Return the (x, y) coordinate for the center point of the cell that contains the specified text.  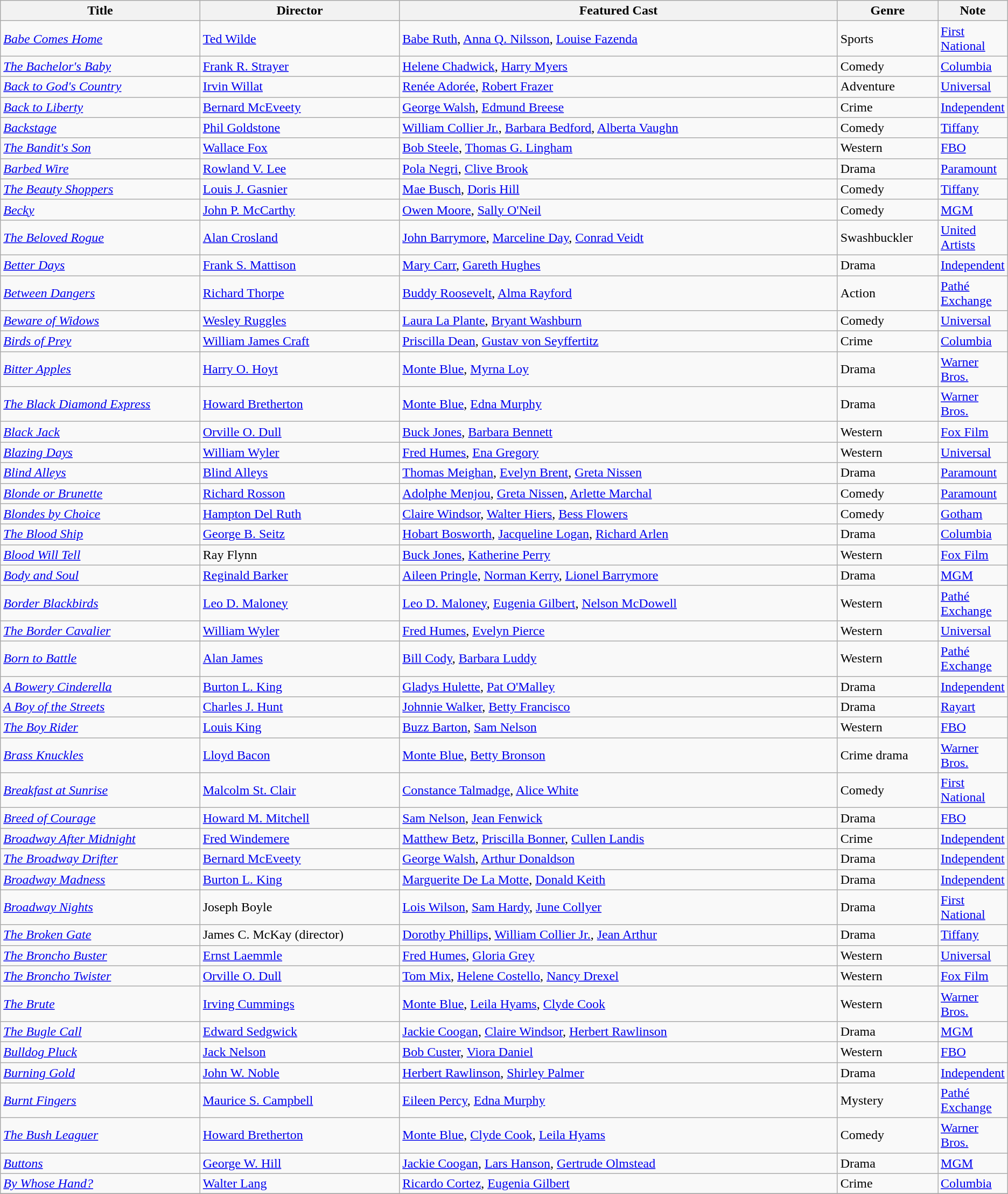
Mystery (887, 1101)
Joseph Boyle (299, 907)
Bitter Apples (100, 369)
Monte Blue, Betty Bronson (618, 755)
Harry O. Hoyt (299, 369)
Broadway After Midnight (100, 839)
Director (299, 11)
Buzz Barton, Sam Nelson (618, 728)
Broadway Nights (100, 907)
Ray Flynn (299, 555)
Broadway Madness (100, 879)
Renée Adorée, Robert Frazer (618, 87)
Sports (887, 39)
By Whose Hand? (100, 1184)
Wesley Ruggles (299, 321)
The Broadway Drifter (100, 859)
Back to Liberty (100, 107)
Reginald Barker (299, 575)
Breed of Courage (100, 818)
Monte Blue, Leila Hyams, Clyde Cook (618, 1004)
Title (100, 11)
Bob Custer, Viora Daniel (618, 1052)
Helene Chadwick, Harry Myers (618, 66)
Gladys Hulette, Pat O'Malley (618, 687)
Richard Rosson (299, 493)
Leo D. Maloney, Eugenia Gilbert, Nelson McDowell (618, 603)
James C. McKay (director) (299, 935)
Monte Blue, Myrna Loy (618, 369)
Buddy Roosevelt, Alma Rayford (618, 293)
Matthew Betz, Priscilla Bonner, Cullen Landis (618, 839)
Note (973, 11)
Leo D. Maloney (299, 603)
Lloyd Bacon (299, 755)
A Boy of the Streets (100, 707)
Wallace Fox (299, 148)
Phil Goldstone (299, 128)
John W. Noble (299, 1072)
Featured Cast (618, 11)
Dorothy Phillips, William Collier Jr., Jean Arthur (618, 935)
The Bachelor's Baby (100, 66)
Laura La Plante, Bryant Washburn (618, 321)
Blood Will Tell (100, 555)
Bill Cody, Barbara Luddy (618, 658)
Border Blackbirds (100, 603)
Mary Carr, Gareth Hughes (618, 265)
The Bush Leaguer (100, 1135)
Body and Soul (100, 575)
Buck Jones, Katherine Perry (618, 555)
Action (887, 293)
Crime drama (887, 755)
Sam Nelson, Jean Fenwick (618, 818)
The Boy Rider (100, 728)
The Blood Ship (100, 534)
Burnt Fingers (100, 1101)
Louis J. Gasnier (299, 189)
Brass Knuckles (100, 755)
Johnnie Walker, Betty Francisco (618, 707)
Swashbuckler (887, 237)
Beware of Widows (100, 321)
Frank S. Mattison (299, 265)
A Bowery Cinderella (100, 687)
Eileen Percy, Edna Murphy (618, 1101)
The Beauty Shoppers (100, 189)
Jackie Coogan, Lars Hanson, Gertrude Olmstead (618, 1163)
John Barrymore, Marceline Day, Conrad Veidt (618, 237)
Babe Ruth, Anna Q. Nilsson, Louise Fazenda (618, 39)
Gotham (973, 514)
John P. McCarthy (299, 210)
Birds of Prey (100, 341)
George Walsh, Edmund Breese (618, 107)
Blazing Days (100, 452)
Back to God's Country (100, 87)
George B. Seitz (299, 534)
Claire Windsor, Walter Hiers, Bess Flowers (618, 514)
Alan Crosland (299, 237)
Jack Nelson (299, 1052)
Fred Humes, Evelyn Pierce (618, 631)
Howard M. Mitchell (299, 818)
Bob Steele, Thomas G. Lingham (618, 148)
George Walsh, Arthur Donaldson (618, 859)
Monte Blue, Edna Murphy (618, 404)
Genre (887, 11)
Herbert Rawlinson, Shirley Palmer (618, 1072)
Louis King (299, 728)
Adolphe Menjou, Greta Nissen, Arlette Marchal (618, 493)
Priscilla Dean, Gustav von Seyffertitz (618, 341)
Maurice S. Campbell (299, 1101)
Backstage (100, 128)
Malcolm St. Clair (299, 791)
United Artists (973, 237)
Becky (100, 210)
The Bugle Call (100, 1031)
Mae Busch, Doris Hill (618, 189)
Rayart (973, 707)
Charles J. Hunt (299, 707)
The Bandit's Son (100, 148)
Fred Windemere (299, 839)
Babe Comes Home (100, 39)
Edward Sedgwick (299, 1031)
Aileen Pringle, Norman Kerry, Lionel Barrymore (618, 575)
Ernst Laemmle (299, 955)
Bulldog Pluck (100, 1052)
Fred Humes, Ena Gregory (618, 452)
Richard Thorpe (299, 293)
Marguerite De La Motte, Donald Keith (618, 879)
Lois Wilson, Sam Hardy, June Collyer (618, 907)
Owen Moore, Sally O'Neil (618, 210)
Fred Humes, Gloria Grey (618, 955)
Alan James (299, 658)
Barbed Wire (100, 169)
Rowland V. Lee (299, 169)
Jackie Coogan, Claire Windsor, Herbert Rawlinson (618, 1031)
Walter Lang (299, 1184)
Pola Negri, Clive Brook (618, 169)
The Black Diamond Express (100, 404)
Breakfast at Sunrise (100, 791)
Constance Talmadge, Alice White (618, 791)
The Broken Gate (100, 935)
Irvin Willat (299, 87)
Born to Battle (100, 658)
Hobart Bosworth, Jacqueline Logan, Richard Arlen (618, 534)
George W. Hill (299, 1163)
Blondes by Choice (100, 514)
The Brute (100, 1004)
Blonde or Brunette (100, 493)
William Collier Jr., Barbara Bedford, Alberta Vaughn (618, 128)
The Broncho Twister (100, 976)
Thomas Meighan, Evelyn Brent, Greta Nissen (618, 473)
Ricardo Cortez, Eugenia Gilbert (618, 1184)
Irving Cummings (299, 1004)
Buck Jones, Barbara Bennett (618, 432)
Buttons (100, 1163)
Frank R. Strayer (299, 66)
Between Dangers (100, 293)
Tom Mix, Helene Costello, Nancy Drexel (618, 976)
Monte Blue, Clyde Cook, Leila Hyams (618, 1135)
Burning Gold (100, 1072)
The Broncho Buster (100, 955)
The Beloved Rogue (100, 237)
Ted Wilde (299, 39)
Better Days (100, 265)
The Border Cavalier (100, 631)
Hampton Del Ruth (299, 514)
Adventure (887, 87)
Black Jack (100, 432)
William James Craft (299, 341)
